Provide the [x, y] coordinate of the cell's center where the given text is located.  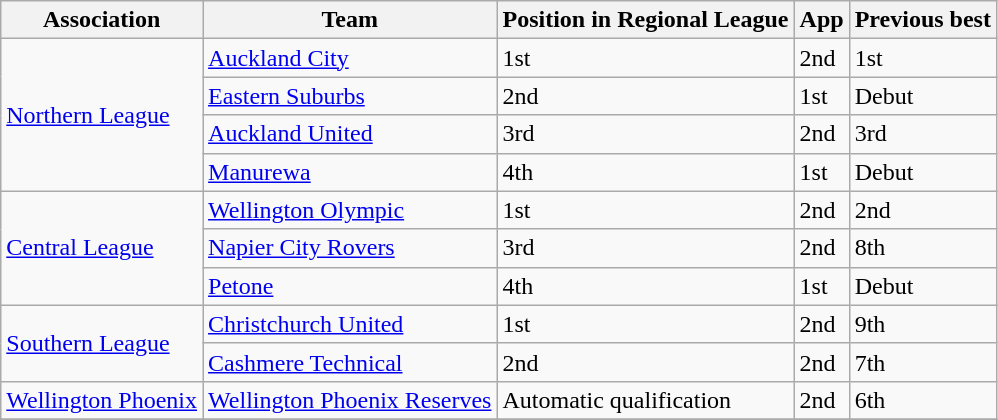
8th [922, 248]
Team [350, 20]
Christchurch United [350, 324]
Previous best [922, 20]
9th [922, 324]
Petone [350, 286]
Auckland City [350, 58]
Napier City Rovers [350, 248]
Automatic qualification [646, 400]
Eastern Suburbs [350, 96]
Wellington Olympic [350, 210]
Position in Regional League [646, 20]
Auckland United [350, 134]
Wellington Phoenix Reserves [350, 400]
Manurewa [350, 172]
Central League [102, 248]
Wellington Phoenix [102, 400]
Northern League [102, 115]
6th [922, 400]
Southern League [102, 343]
Cashmere Technical [350, 362]
App [822, 20]
Association [102, 20]
7th [922, 362]
